Scan for the cell matching the given text and deliver its (X, Y) coordinate at center. 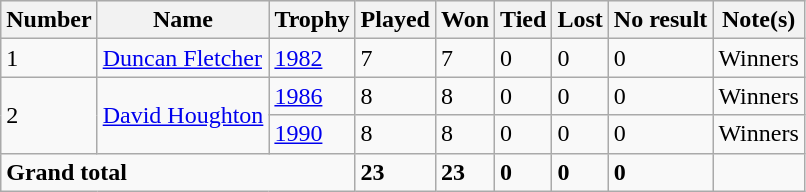
1 (49, 58)
Number (49, 20)
1986 (312, 96)
Duncan Fletcher (183, 58)
1990 (312, 134)
Won (464, 20)
Note(s) (758, 20)
Grand total (178, 172)
2 (49, 115)
David Houghton (183, 115)
Tied (524, 20)
Name (183, 20)
1982 (312, 58)
Played (395, 20)
No result (660, 20)
Trophy (312, 20)
Lost (580, 20)
